Search for the cell housing the specified text and yield its [X, Y] center coordinate. 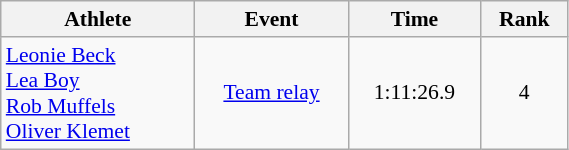
Leonie Beck Lea Boy Rob Muffels Oliver Klemet [98, 93]
Event [272, 19]
Time [414, 19]
1:11:26.9 [414, 93]
Athlete [98, 19]
Rank [525, 19]
Team relay [272, 93]
4 [525, 93]
